Capture the cell that displays the provided text and extract its [x, y] central coordinate. 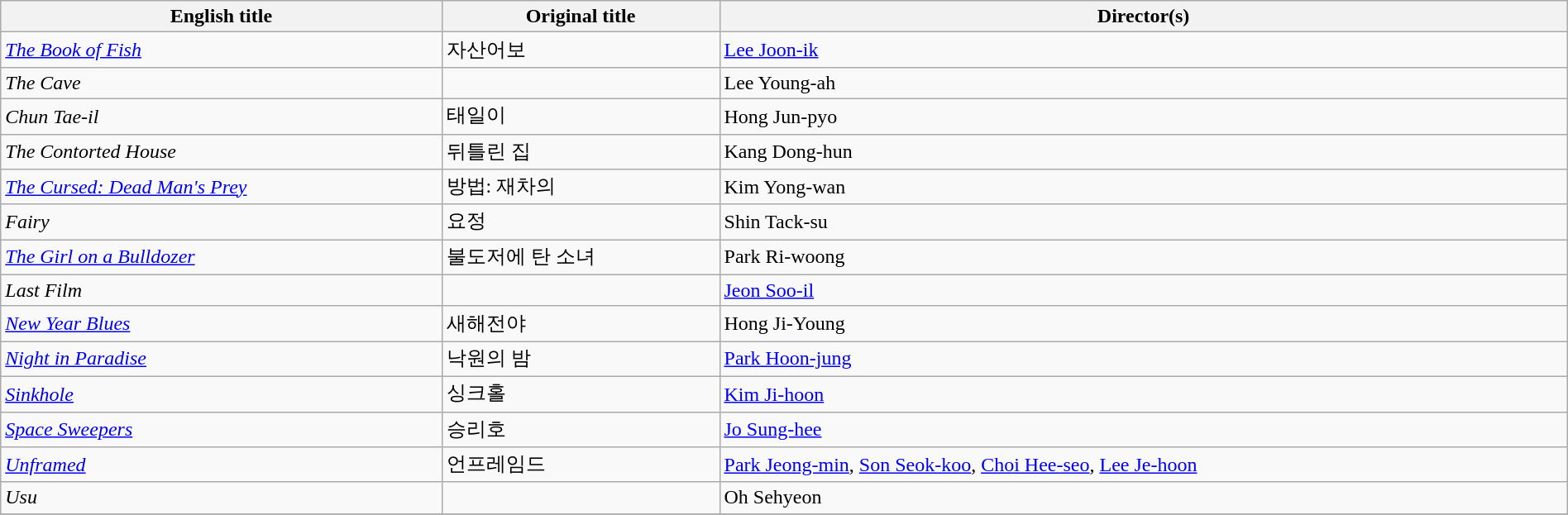
언프레임드 [581, 465]
Shin Tack-su [1143, 222]
The Cave [222, 83]
Oh Sehyeon [1143, 498]
Chun Tae-il [222, 116]
The Book of Fish [222, 50]
Director(s) [1143, 17]
Hong Ji-Young [1143, 324]
Hong Jun-pyo [1143, 116]
Lee Joon-ik [1143, 50]
English title [222, 17]
Unframed [222, 465]
Sinkhole [222, 393]
Park Ri-woong [1143, 258]
Park Jeong-min, Son Seok-koo, Choi Hee-seo, Lee Je-hoon [1143, 465]
The Cursed: Dead Man's Prey [222, 187]
The Contorted House [222, 152]
Kim Yong-wan [1143, 187]
Lee Young-ah [1143, 83]
방법: 재차의 [581, 187]
Usu [222, 498]
Fairy [222, 222]
Jeon Soo-il [1143, 290]
새해전야 [581, 324]
자산어보 [581, 50]
요정 [581, 222]
Kim Ji-hoon [1143, 393]
Jo Sung-hee [1143, 430]
뒤틀린 집 [581, 152]
New Year Blues [222, 324]
The Girl on a Bulldozer [222, 258]
Space Sweepers [222, 430]
낙원의 밤 [581, 359]
Last Film [222, 290]
불도저에 탄 소녀 [581, 258]
Kang Dong-hun [1143, 152]
Night in Paradise [222, 359]
Park Hoon-jung [1143, 359]
Original title [581, 17]
태일이 [581, 116]
싱크홀 [581, 393]
승리호 [581, 430]
